Scan for the cell matching the given text and deliver its [x, y] coordinate at center. 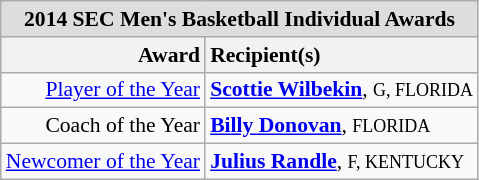
Player of the Year [103, 90]
2014 SEC Men's Basketball Individual Awards [240, 19]
Billy Donovan, FLORIDA [342, 126]
Coach of the Year [103, 126]
Julius Randle, F, KENTUCKY [342, 162]
Award [103, 55]
Recipient(s) [342, 55]
Scottie Wilbekin, G, FLORIDA [342, 90]
Newcomer of the Year [103, 162]
